Return the (X, Y) coordinate for the center point of the cell that contains the specified text.  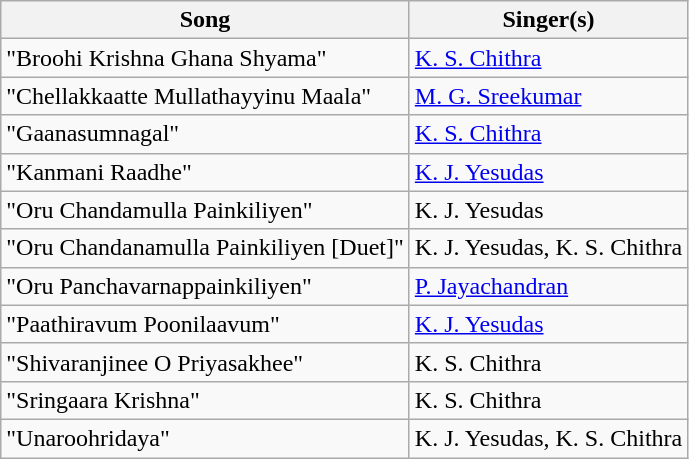
Song (206, 20)
"Oru Panchavarnappainkiliyen" (206, 286)
"Paathiravum Poonilaavum" (206, 324)
"Gaanasumnagal" (206, 134)
"Kanmani Raadhe" (206, 172)
"Oru Chandanamulla Painkiliyen [Duet]" (206, 248)
P. Jayachandran (548, 286)
"Unaroohridaya" (206, 438)
"Shivaranjinee O Priyasakhee" (206, 362)
Singer(s) (548, 20)
"Chellakkaatte Mullathayyinu Maala" (206, 96)
"Sringaara Krishna" (206, 400)
"Oru Chandamulla Painkiliyen" (206, 210)
M. G. Sreekumar (548, 96)
"Broohi Krishna Ghana Shyama" (206, 58)
